Output the [X, Y] coordinate of the center of the cell containing the given text.  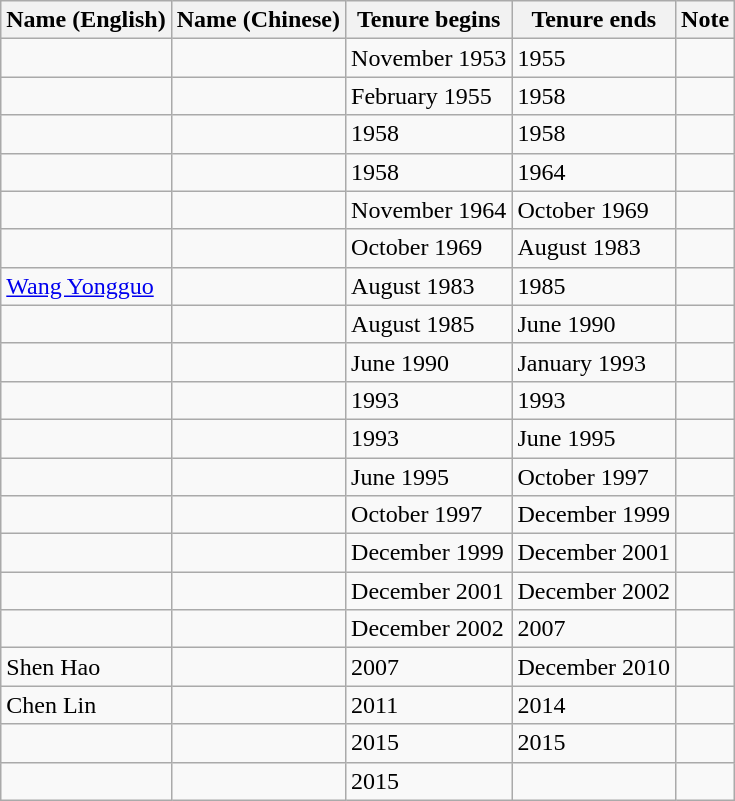
Shen Hao [86, 667]
February 1955 [429, 96]
1985 [594, 286]
1964 [594, 172]
November 1964 [429, 210]
November 1953 [429, 58]
Name (English) [86, 20]
August 1985 [429, 324]
Chen Lin [86, 705]
Wang Yongguo [86, 286]
Tenure ends [594, 20]
2014 [594, 705]
January 1993 [594, 362]
Note [706, 20]
Name (Chinese) [258, 20]
2011 [429, 705]
December 2010 [594, 667]
Tenure begins [429, 20]
1955 [594, 58]
